Identify which cell holds the provided text, then report its (X, Y) central coordinate. 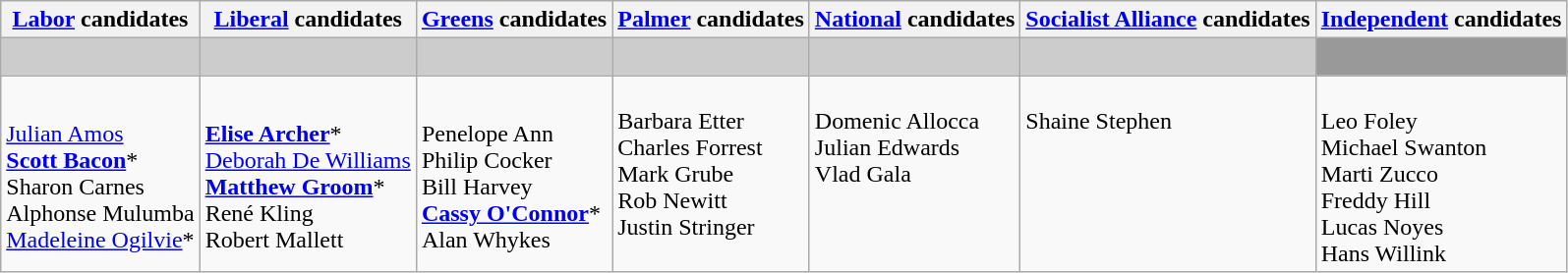
Labor candidates (100, 20)
Independent candidates (1441, 20)
Penelope Ann Philip Cocker Bill Harvey Cassy O'Connor* Alan Whykes (513, 174)
Palmer candidates (712, 20)
Barbara Etter Charles Forrest Mark Grube Rob Newitt Justin Stringer (712, 174)
Shaine Stephen (1168, 174)
Julian Amos Scott Bacon* Sharon Carnes Alphonse Mulumba Madeleine Ogilvie* (100, 174)
Greens candidates (513, 20)
National candidates (914, 20)
Liberal candidates (308, 20)
Socialist Alliance candidates (1168, 20)
Leo Foley Michael Swanton Marti Zucco Freddy Hill Lucas Noyes Hans Willink (1441, 174)
Elise Archer* Deborah De Williams Matthew Groom* René Kling Robert Mallett (308, 174)
Domenic Allocca Julian Edwards Vlad Gala (914, 174)
